Output the [X, Y] coordinate of the center of the cell containing the given text.  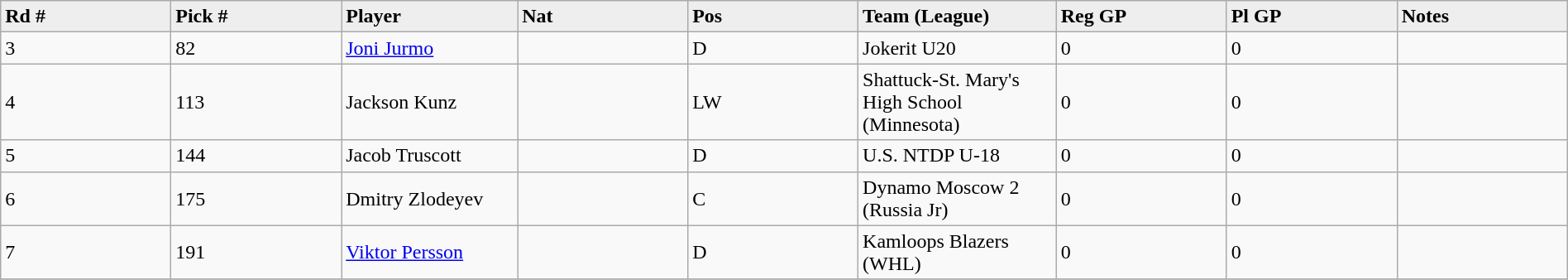
U.S. NTDP U-18 [958, 156]
Kamloops Blazers (WHL) [958, 252]
113 [256, 102]
Pos [773, 17]
Jackson Kunz [430, 102]
7 [86, 252]
144 [256, 156]
C [773, 199]
Joni Jurmo [430, 48]
Pl GP [1312, 17]
82 [256, 48]
Shattuck-St. Mary's High School (Minnesota) [958, 102]
175 [256, 199]
Team (League) [958, 17]
Notes [1482, 17]
5 [86, 156]
Reg GP [1141, 17]
Viktor Persson [430, 252]
Dynamo Moscow 2 (Russia Jr) [958, 199]
3 [86, 48]
6 [86, 199]
Player [430, 17]
Dmitry Zlodeyev [430, 199]
Rd # [86, 17]
Jacob Truscott [430, 156]
Jokerit U20 [958, 48]
Pick # [256, 17]
191 [256, 252]
4 [86, 102]
Nat [603, 17]
LW [773, 102]
